Scan for the cell matching the given text and deliver its [X, Y] coordinate at center. 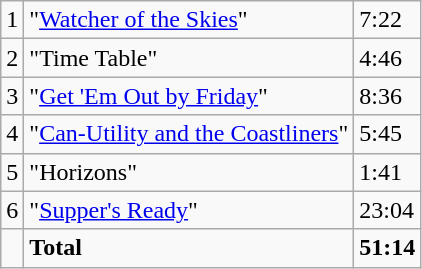
"Horizons" [189, 172]
7:22 [388, 20]
5 [12, 172]
3 [12, 96]
"Watcher of the Skies" [189, 20]
1 [12, 20]
8:36 [388, 96]
6 [12, 210]
"Supper's Ready" [189, 210]
Total [189, 248]
"Can-Utility and the Coastliners" [189, 134]
51:14 [388, 248]
23:04 [388, 210]
5:45 [388, 134]
4 [12, 134]
4:46 [388, 58]
"Time Table" [189, 58]
"Get 'Em Out by Friday" [189, 96]
1:41 [388, 172]
2 [12, 58]
